Return the [X, Y] coordinate for the center point of the cell that contains the specified text.  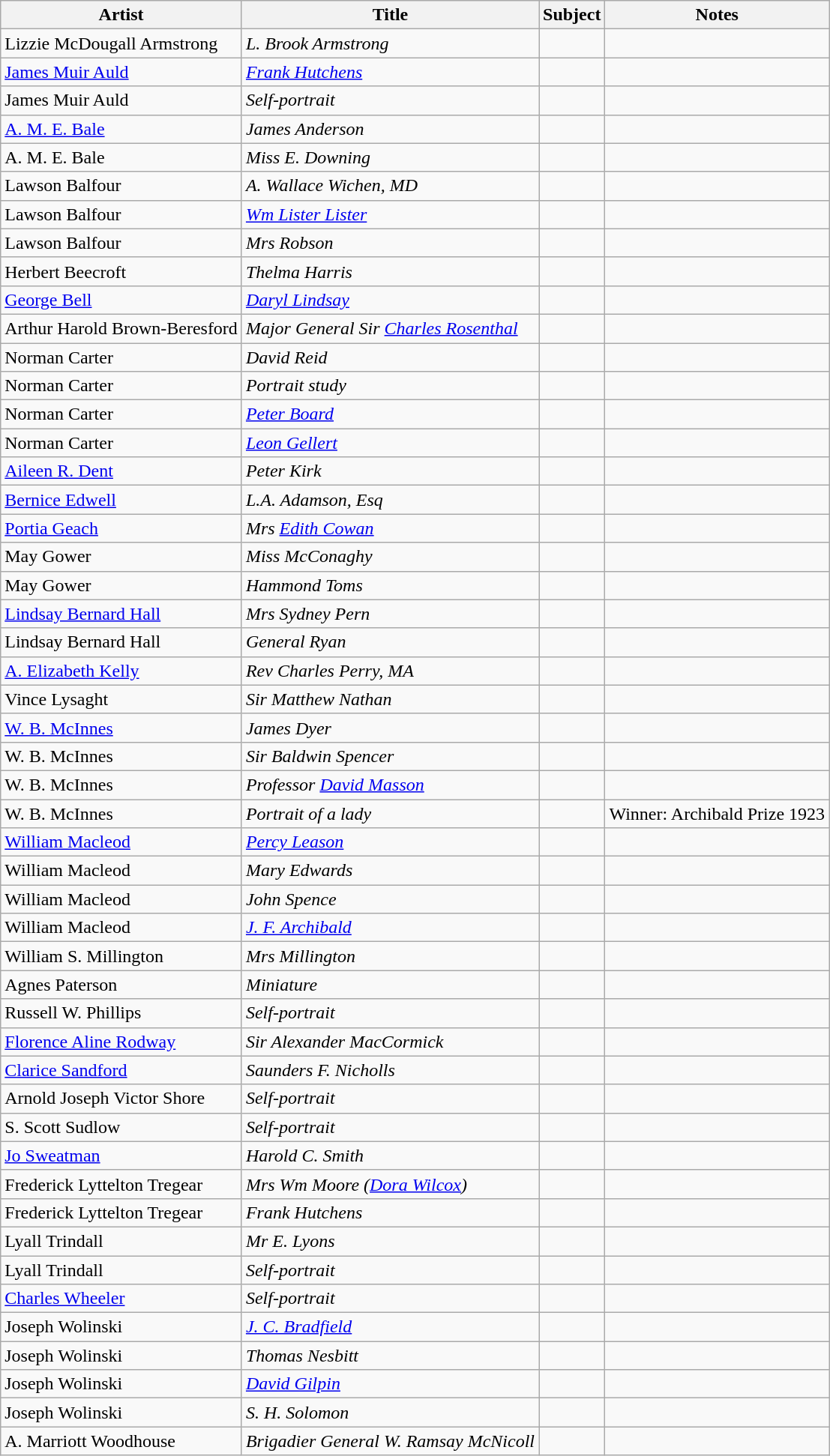
Peter Kirk [390, 471]
Major General Sir Charles Rosenthal [390, 328]
Mrs Robson [390, 243]
Thelma Harris [390, 271]
Notes [717, 15]
L.A. Adamson, Esq [390, 500]
Jo Sweatman [121, 1156]
Charles Wheeler [121, 1299]
Wm Lister Lister [390, 214]
Clarice Sandford [121, 1070]
S. Scott Sudlow [121, 1127]
L. Brook Armstrong [390, 43]
Mrs Wm Moore (Dora Wilcox) [390, 1184]
Vince Lysaght [121, 699]
Sir Baldwin Spencer [390, 756]
Rev Charles Perry, MA [390, 671]
David Gilpin [390, 1384]
Hammond Toms [390, 585]
Sir Matthew Nathan [390, 699]
Miss E. Downing [390, 157]
Artist [121, 15]
Winner: Archibald Prize 1923 [717, 813]
Arnold Joseph Victor Shore [121, 1099]
Harold C. Smith [390, 1156]
David Reid [390, 357]
Professor David Masson [390, 785]
General Ryan [390, 642]
Arthur Harold Brown-Beresford [121, 328]
Title [390, 15]
James Dyer [390, 728]
George Bell [121, 300]
James Anderson [390, 129]
Mrs Millington [390, 956]
Saunders F. Nicholls [390, 1070]
Miniature [390, 985]
S. H. Solomon [390, 1413]
Percy Leason [390, 842]
Mary Edwards [390, 871]
Brigadier General W. Ramsay McNicoll [390, 1441]
Subject [572, 15]
William S. Millington [121, 956]
Bernice Edwell [121, 500]
Thomas Nesbitt [390, 1356]
Russell W. Phillips [121, 1013]
A. Wallace Wichen, MD [390, 186]
Aileen R. Dent [121, 471]
Portrait study [390, 386]
Mrs Sydney Pern [390, 614]
Portrait of a lady [390, 813]
Mrs Edith Cowan [390, 528]
Sir Alexander MacCormick [390, 1042]
Herbert Beecroft [121, 271]
Portia Geach [121, 528]
Peter Board [390, 414]
Leon Gellert [390, 443]
Daryl Lindsay [390, 300]
J. C. Bradfield [390, 1327]
A. Elizabeth Kelly [121, 671]
Agnes Paterson [121, 985]
John Spence [390, 899]
Lizzie McDougall Armstrong [121, 43]
Mr E. Lyons [390, 1241]
A. Marriott Woodhouse [121, 1441]
J. F. Archibald [390, 928]
Miss McConaghy [390, 557]
Florence Aline Rodway [121, 1042]
